Return (x, y) of the center of cell containing provided text 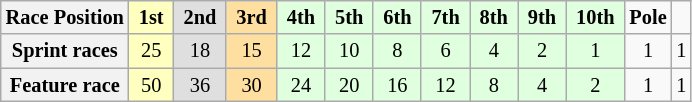
18 (200, 51)
Race Position (65, 17)
25 (152, 51)
5th (349, 17)
3rd (251, 17)
6 (445, 51)
24 (301, 85)
20 (349, 85)
15 (251, 51)
30 (251, 85)
36 (200, 85)
2nd (200, 17)
10 (349, 51)
4th (301, 17)
7th (445, 17)
Feature race (65, 85)
9th (542, 17)
10th (595, 17)
6th (397, 17)
1st (152, 17)
16 (397, 85)
Sprint races (65, 51)
50 (152, 85)
Pole (648, 17)
8th (494, 17)
